Identify which cell holds the provided text, then report its (X, Y) central coordinate. 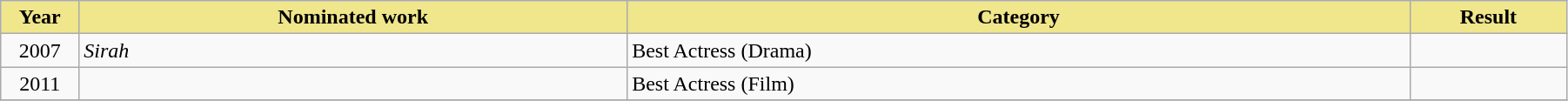
2007 (40, 50)
Category (1019, 17)
Best Actress (Drama) (1019, 50)
Best Actress (Film) (1019, 84)
Sirah (353, 50)
Nominated work (353, 17)
Result (1488, 17)
2011 (40, 84)
Year (40, 17)
